Output the (x, y) coordinate of the center of the cell containing the given text.  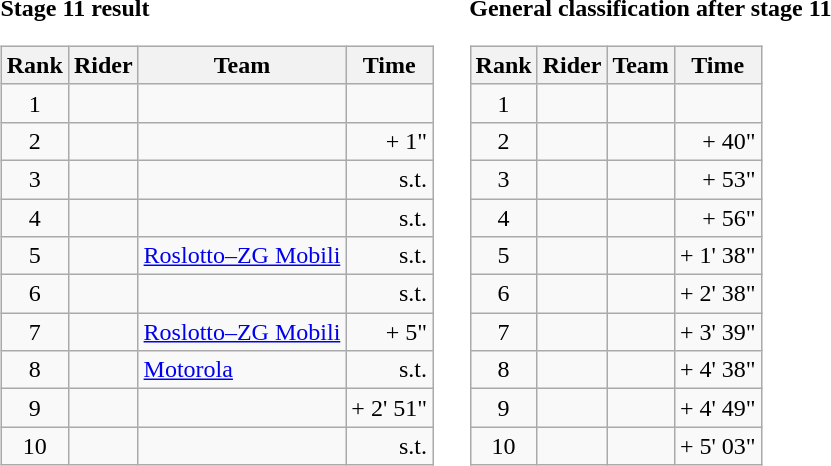
+ 4' 38" (718, 370)
+ 1" (390, 141)
Motorola (242, 370)
+ 2' 51" (390, 408)
+ 2' 38" (718, 294)
+ 1' 38" (718, 256)
+ 4' 49" (718, 408)
+ 5' 03" (718, 446)
+ 40" (718, 141)
+ 53" (718, 179)
+ 3' 39" (718, 332)
+ 5" (390, 332)
+ 56" (718, 217)
